Scan for the cell matching the given text and deliver its (x, y) coordinate at center. 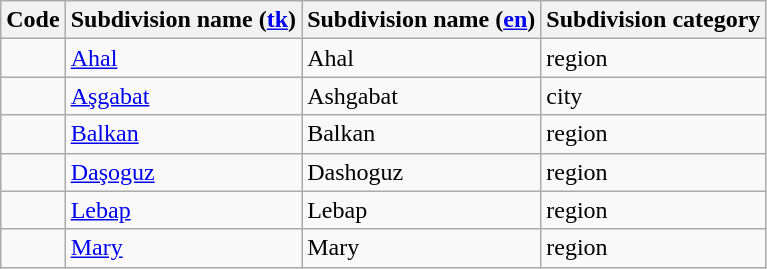
city (654, 96)
Aşgabat (183, 96)
Daşoguz (183, 172)
Subdivision name (tk) (183, 20)
Subdivision name (en) (422, 20)
Ashgabat (422, 96)
Dashoguz (422, 172)
Code (33, 20)
Subdivision category (654, 20)
